Provide the (x, y) coordinate of the cell's center where the given text is located.  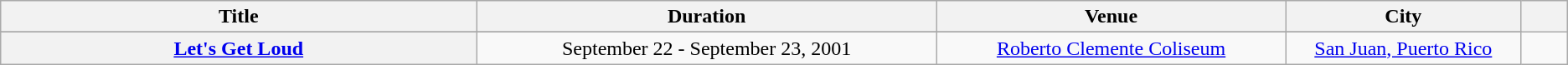
City (1404, 17)
San Juan, Puerto Rico (1404, 48)
Title (239, 17)
Roberto Clemente Coliseum (1111, 48)
Let's Get Loud (239, 48)
Duration (707, 17)
September 22 - September 23, 2001 (707, 48)
Venue (1111, 17)
